Scan for the cell matching the given text and deliver its [x, y] coordinate at center. 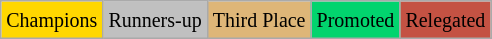
Relegated [446, 20]
Third Place [259, 20]
Runners-up [155, 20]
Champions [52, 20]
Promoted [356, 20]
